Capture the cell that displays the provided text and extract its [x, y] central coordinate. 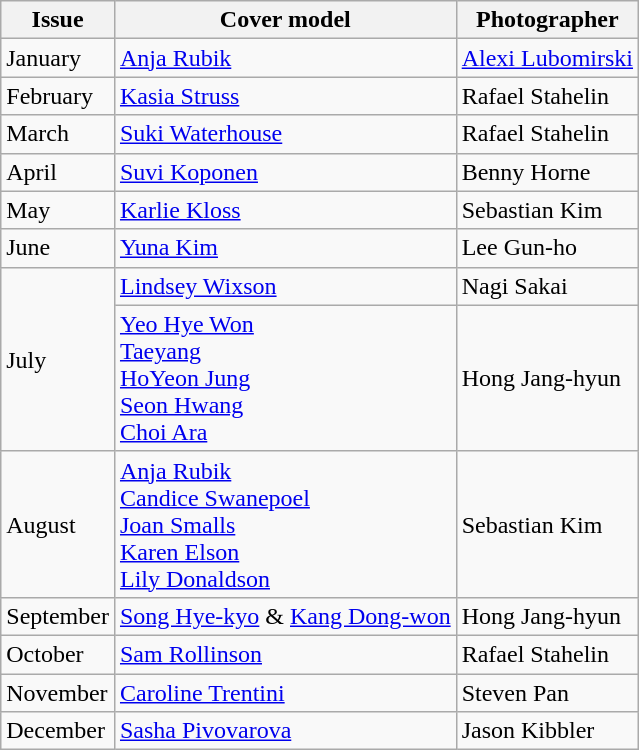
March [58, 134]
August [58, 524]
October [58, 654]
Yuna Kim [285, 248]
Caroline Trentini [285, 693]
July [58, 359]
December [58, 731]
Karlie Kloss [285, 210]
Suvi Koponen [285, 172]
Sam Rollinson [285, 654]
September [58, 616]
Song Hye-kyo & Kang Dong-won [285, 616]
Yeo Hye WonTaeyangHoYeon JungSeon HwangChoi Ara [285, 378]
Issue [58, 20]
Steven Pan [547, 693]
Nagi Sakai [547, 286]
April [58, 172]
Lindsey Wixson [285, 286]
Cover model [285, 20]
Sasha Pivovarova [285, 731]
Kasia Struss [285, 96]
November [58, 693]
Lee Gun-ho [547, 248]
Anja Rubik [285, 58]
Jason Kibbler [547, 731]
Suki Waterhouse [285, 134]
Benny Horne [547, 172]
May [58, 210]
January [58, 58]
Photographer [547, 20]
June [58, 248]
Anja RubikCandice SwanepoelJoan SmallsKaren ElsonLily Donaldson [285, 524]
February [58, 96]
Alexi Lubomirski [547, 58]
